Extract the [X, Y] coordinate from the center of the cell holding the provided text.  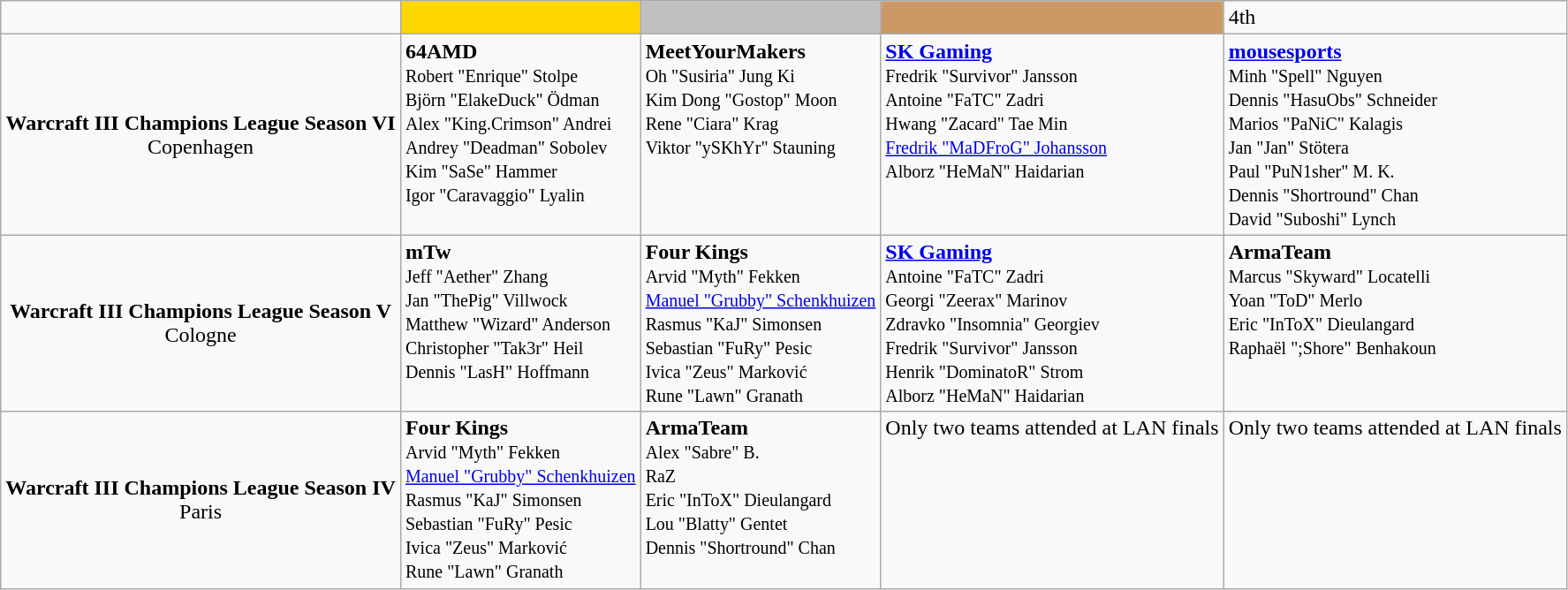
mTw Jeff "Aether" Zhang Jan "ThePig" Villwock Matthew "Wizard" Anderson Christopher "Tak3r" Heil Dennis "LasH" Hoffmann [520, 323]
SK Gaming Fredrik "Survivor" Jansson Antoine "FaTC" Zadri Hwang "Zacard" Tae Min Fredrik "MaDFroG" Johansson Alborz "HeMaN" Haidarian [1052, 134]
ArmaTeam Marcus "Skyward" Locatelli Yoan "ToD" Merlo Eric "InToX" Dieulangard Raphaël ";Shore" Benhakoun [1395, 323]
64AMD Robert "Enrique" Stolpe Björn "ElakeDuck" Ödman Alex "King.Crimson" Andrei Andrey "Deadman" Sobolev Kim "SaSe" Hammer Igor "Caravaggio" Lyalin [520, 134]
Warcraft III Champions League Season VI Copenhagen [201, 134]
ArmaTeam Alex "Sabre" B. RaZ Eric "InToX" Dieulangard Lou "Blatty" Gentet Dennis "Shortround" Chan [761, 500]
Warcraft III Champions League Season IV Paris [201, 500]
Warcraft III Champions League Season V Cologne [201, 323]
MeetYourMakers Oh "Susiria" Jung Ki Kim Dong "Gostop" Moon Rene "Ciara" Krag Viktor "ySKhYr" Stauning [761, 134]
4th [1395, 18]
